Find where the given text appears and provide that cell's center as (X, Y) coordinate. 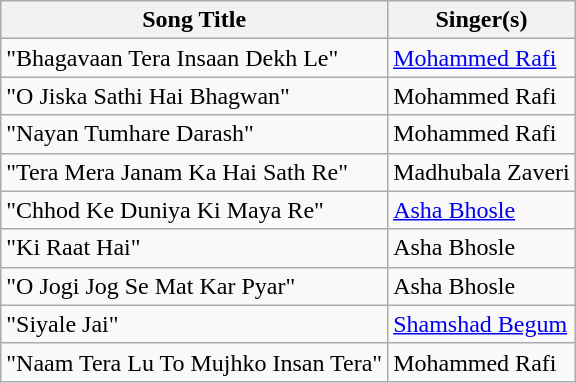
"Chhod Ke Duniya Ki Maya Re" (194, 210)
Song Title (194, 20)
Madhubala Zaveri (482, 172)
Shamshad Begum (482, 324)
"Ki Raat Hai" (194, 248)
"Naam Tera Lu To Mujhko Insan Tera" (194, 362)
"Tera Mera Janam Ka Hai Sath Re" (194, 172)
"Bhagavaan Tera Insaan Dekh Le" (194, 58)
"O Jiska Sathi Hai Bhagwan" (194, 96)
Singer(s) (482, 20)
"Siyale Jai" (194, 324)
"O Jogi Jog Se Mat Kar Pyar" (194, 286)
"Nayan Tumhare Darash" (194, 134)
